Pinpoint the cell where the given text exists, returning its (x, y) midpoint coordinate. 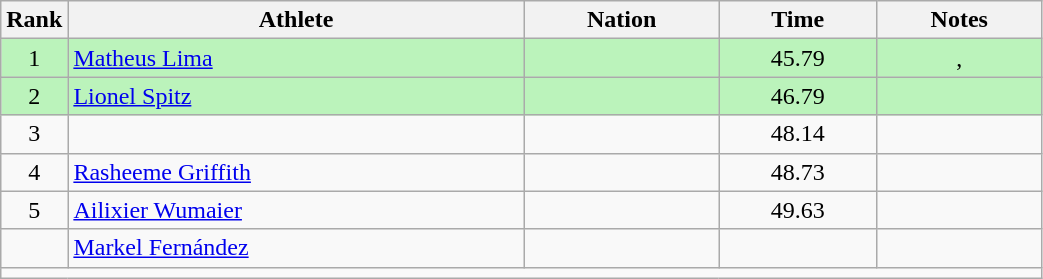
48.73 (798, 172)
4 (34, 172)
1 (34, 58)
3 (34, 134)
Time (798, 20)
48.14 (798, 134)
45.79 (798, 58)
49.63 (798, 210)
Athlete (296, 20)
Rasheeme Griffith (296, 172)
Rank (34, 20)
2 (34, 96)
Ailixier Wumaier (296, 210)
5 (34, 210)
46.79 (798, 96)
Markel Fernández (296, 248)
Lionel Spitz (296, 96)
Matheus Lima (296, 58)
Nation (622, 20)
, (959, 58)
Notes (959, 20)
